Provide the (x, y) coordinate of the cell's center where the given text is located.  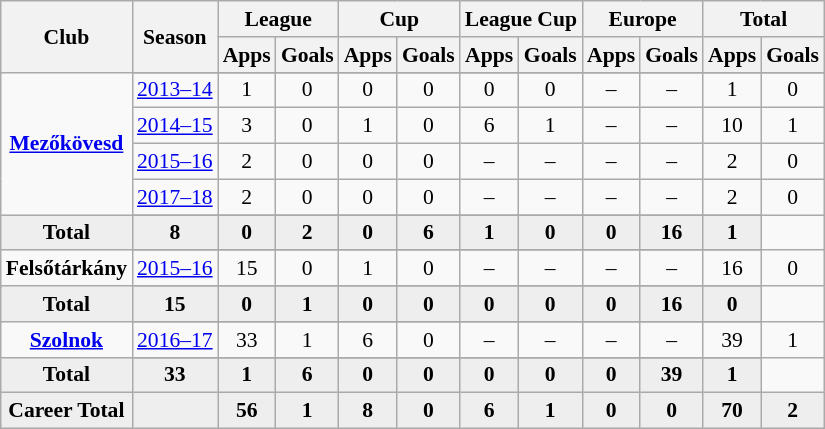
Season (175, 36)
2013–14 (175, 90)
56 (247, 411)
Mezőkövesd (66, 143)
3 (247, 126)
Europe (642, 19)
2016–17 (175, 340)
Career Total (66, 411)
Club (66, 36)
10 (732, 126)
2014–15 (175, 126)
2017–18 (175, 197)
League (278, 19)
Szolnok (66, 340)
League Cup (521, 19)
Cup (400, 19)
70 (732, 411)
Felsőtárkány (66, 269)
